Return (X, Y) of the center of cell containing provided text 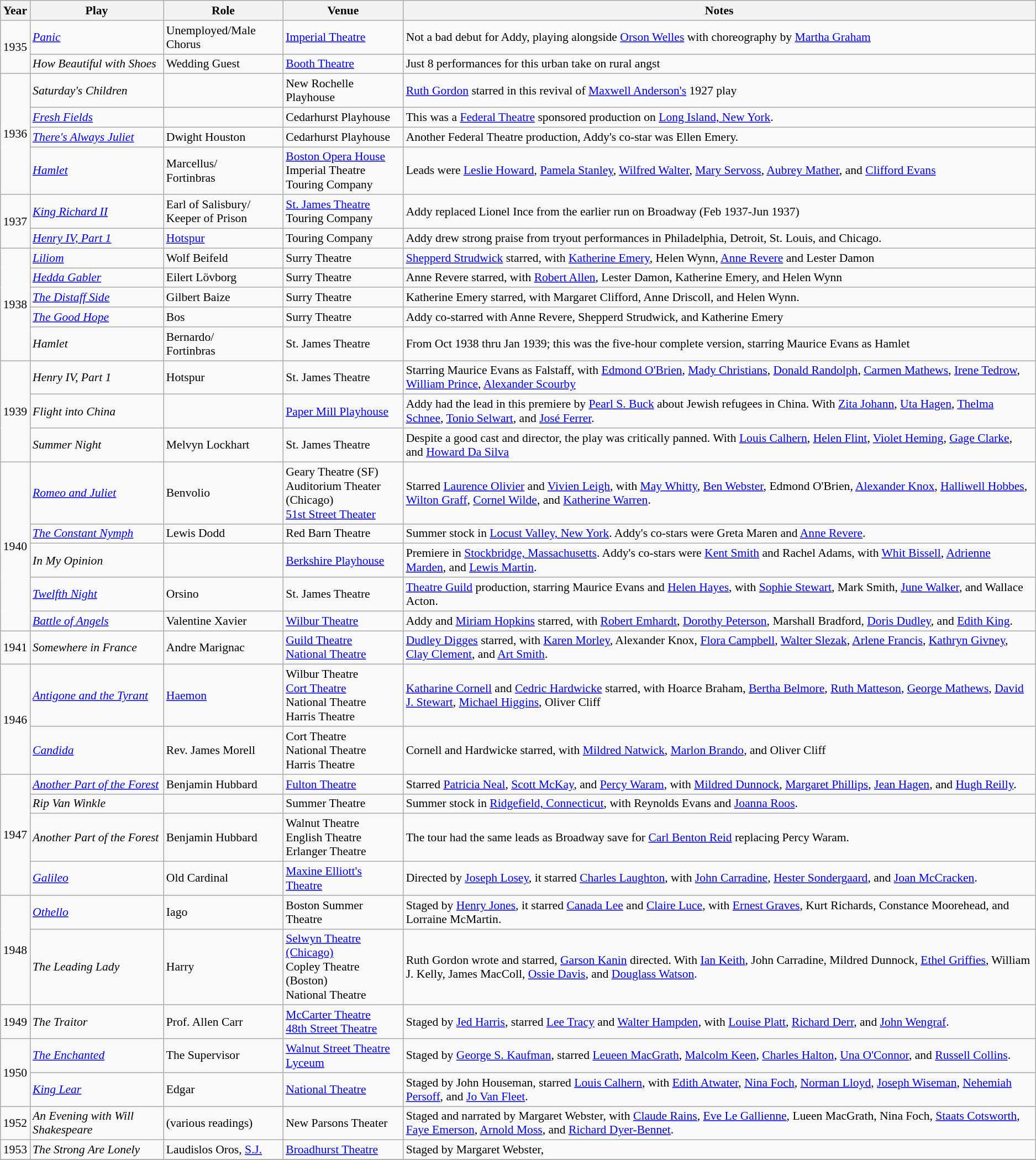
King Lear (97, 1089)
1949 (15, 1022)
Orsino (223, 594)
Booth Theatre (343, 64)
Liliom (97, 258)
Haemon (223, 695)
Maxine Elliott's Theatre (343, 878)
1947 (15, 835)
In My Opinion (97, 560)
Touring Company (343, 239)
1953 (15, 1150)
Another Federal Theatre production, Addy's co-star was Ellen Emery. (719, 137)
Theatre Guild production, starring Maurice Evans and Helen Hayes, with Sophie Stewart, Mark Smith, June Walker, and Wallace Acton. (719, 594)
Katherine Emery starred, with Margaret Clifford, Anne Driscoll, and Helen Wynn. (719, 298)
From Oct 1938 thru Jan 1939; this was the five-hour complete version, starring Maurice Evans as Hamlet (719, 344)
The Constant Nymph (97, 534)
Gilbert Baize (223, 298)
Dwight Houston (223, 137)
Panic (97, 38)
New Parsons Theater (343, 1124)
Staged by Margaret Webster, (719, 1150)
Bos (223, 317)
Summer Night (97, 445)
Broadhurst Theatre (343, 1150)
Wilbur TheatreCort TheatreNational TheatreHarris Theatre (343, 695)
1935 (15, 48)
Imperial Theatre (343, 38)
This was a Federal Theatre sponsored production on Long Island, New York. (719, 118)
An Evening with Will Shakespeare (97, 1124)
Romeo and Juliet (97, 493)
Not a bad debut for Addy, playing alongside Orson Welles with choreography by Martha Graham (719, 38)
Valentine Xavier (223, 621)
1936 (15, 135)
Geary Theatre (SF)Auditorium Theater (Chicago)51st Street Theater (343, 493)
Role (223, 10)
Fulton Theatre (343, 784)
Flight into China (97, 411)
Year (15, 10)
Earl of Salisbury/Keeper of Prison (223, 212)
Candida (97, 750)
Selwyn Theatre (Chicago)Copley Theatre (Boston)National Theatre (343, 967)
Summer stock in Locust Valley, New York. Addy's co-stars were Greta Maren and Anne Revere. (719, 534)
Anne Revere starred, with Robert Allen, Lester Damon, Katherine Emery, and Helen Wynn (719, 278)
Harry (223, 967)
1952 (15, 1124)
The Strong Are Lonely (97, 1150)
St. James TheatreTouring Company (343, 212)
How Beautiful with Shoes (97, 64)
1938 (15, 304)
Rip Van Winkle (97, 804)
Notes (719, 10)
Staged by Jed Harris, starred Lee Tracy and Walter Hampden, with Louise Platt, Richard Derr, and John Wengraf. (719, 1022)
Red Barn Theatre (343, 534)
Hedda Gabler (97, 278)
Despite a good cast and director, the play was critically panned. With Louis Calhern, Helen Flint, Violet Heming, Gage Clarke, and Howard Da Silva (719, 445)
Premiere in Stockbridge, Massachusetts. Addy's co-stars were Kent Smith and Rachel Adams, with Whit Bissell, Adrienne Marden, and Lewis Martin. (719, 560)
Just 8 performances for this urban take on rural angst (719, 64)
Wedding Guest (223, 64)
1948 (15, 950)
Antigone and the Tyrant (97, 695)
McCarter Theatre48th Street Theatre (343, 1022)
1950 (15, 1073)
Saturday's Children (97, 91)
1941 (15, 647)
1946 (15, 719)
Cort TheatreNational TheatreHarris Theatre (343, 750)
The Leading Lady (97, 967)
Rev. James Morell (223, 750)
Galileo (97, 878)
Staged by John Houseman, starred Louis Calhern, with Edith Atwater, Nina Foch, Norman Lloyd, Joseph Wiseman, Nehemiah Persoff, and Jo Van Fleet. (719, 1089)
Old Cardinal (223, 878)
Walnut TheatreEnglish TheatreErlanger Theatre (343, 837)
Othello (97, 913)
Addy drew strong praise from tryout performances in Philadelphia, Detroit, St. Louis, and Chicago. (719, 239)
Edgar (223, 1089)
Battle of Angels (97, 621)
Eilert Lövborg (223, 278)
1940 (15, 546)
Directed by Joseph Losey, it starred Charles Laughton, with John Carradine, Hester Sondergaard, and Joan McCracken. (719, 878)
Laudislos Oros, S.J. (223, 1150)
Lewis Dodd (223, 534)
Ruth Gordon starred in this revival of Maxwell Anderson's 1927 play (719, 91)
Marcellus/Fortinbras (223, 171)
Play (97, 10)
1937 (15, 222)
National Theatre (343, 1089)
Starred Patricia Neal, Scott McKay, and Percy Waram, with Mildred Dunnock, Margaret Phillips, Jean Hagen, and Hugh Reilly. (719, 784)
Staged by George S. Kaufman, starred Leueen MacGrath, Malcolm Keen, Charles Halton, Una O'Connor, and Russell Collins. (719, 1056)
Wilbur Theatre (343, 621)
Staged by Henry Jones, it starred Canada Lee and Claire Luce, with Ernest Graves, Kurt Richards, Constance Moorehead, and Lorraine McMartin. (719, 913)
Unemployed/Male Chorus (223, 38)
Benvolio (223, 493)
The Traitor (97, 1022)
(various readings) (223, 1124)
Addy replaced Lionel Ince from the earlier run on Broadway (Feb 1937-Jun 1937) (719, 212)
The Good Hope (97, 317)
Somewhere in France (97, 647)
Leads were Leslie Howard, Pamela Stanley, Wilfred Walter, Mary Servoss, Aubrey Mather, and Clifford Evans (719, 171)
1939 (15, 411)
Dudley Digges starred, with Karen Morley, Alexander Knox, Flora Campbell, Walter Slezak, Arlene Francis, Kathryn Givney, Clay Clement, and Art Smith. (719, 647)
Fresh Fields (97, 118)
Bernardo/Fortinbras (223, 344)
The Supervisor (223, 1056)
Boston Summer Theatre (343, 913)
The tour had the same leads as Broadway save for Carl Benton Reid replacing Percy Waram. (719, 837)
Prof. Allen Carr (223, 1022)
There's Always Juliet (97, 137)
The Distaff Side (97, 298)
Twelfth Night (97, 594)
Cornell and Hardwicke starred, with Mildred Natwick, Marlon Brando, and Oliver Cliff (719, 750)
Wolf Beifeld (223, 258)
Walnut Street TheatreLyceum (343, 1056)
King Richard II (97, 212)
Shepperd Strudwick starred, with Katherine Emery, Helen Wynn, Anne Revere and Lester Damon (719, 258)
The Enchanted (97, 1056)
Summer stock in Ridgefield, Connecticut, with Reynolds Evans and Joanna Roos. (719, 804)
Addy and Miriam Hopkins starred, with Robert Emhardt, Dorothy Peterson, Marshall Bradford, Doris Dudley, and Edith King. (719, 621)
Paper Mill Playhouse (343, 411)
New Rochelle Playhouse (343, 91)
Iago (223, 913)
Addy co-starred with Anne Revere, Shepperd Strudwick, and Katherine Emery (719, 317)
Boston Opera HouseImperial TheatreTouring Company (343, 171)
Summer Theatre (343, 804)
Berkshire Playhouse (343, 560)
Melvyn Lockhart (223, 445)
Andre Marignac (223, 647)
Guild TheatreNational Theatre (343, 647)
Venue (343, 10)
